Capture the cell that displays the provided text and extract its [X, Y] central coordinate. 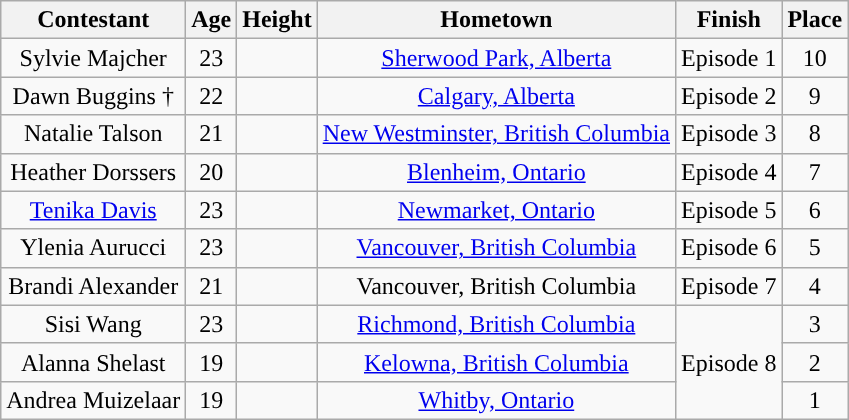
Episode 8 [729, 362]
10 [815, 58]
5 [815, 248]
Episode 2 [729, 96]
Kelowna, British Columbia [496, 362]
7 [815, 172]
20 [212, 172]
Alanna Shelast [94, 362]
Richmond, British Columbia [496, 324]
Episode 6 [729, 248]
Sylvie Majcher [94, 58]
Newmarket, Ontario [496, 210]
Age [212, 20]
Tenika Davis [94, 210]
Sherwood Park, Alberta [496, 58]
8 [815, 134]
Episode 4 [729, 172]
Ylenia Aurucci [94, 248]
New Westminster, British Columbia [496, 134]
Hometown [496, 20]
Brandi Alexander [94, 286]
2 [815, 362]
22 [212, 96]
Contestant [94, 20]
3 [815, 324]
Dawn Buggins † [94, 96]
Episode 5 [729, 210]
Height [277, 20]
Heather Dorssers [94, 172]
Natalie Talson [94, 134]
Andrea Muizelaar [94, 400]
6 [815, 210]
Calgary, Alberta [496, 96]
Finish [729, 20]
Episode 1 [729, 58]
Episode 3 [729, 134]
Episode 7 [729, 286]
Place [815, 20]
1 [815, 400]
Whitby, Ontario [496, 400]
Sisi Wang [94, 324]
4 [815, 286]
9 [815, 96]
Blenheim, Ontario [496, 172]
